Find where the given text appears and provide that cell's center as [X, Y] coordinate. 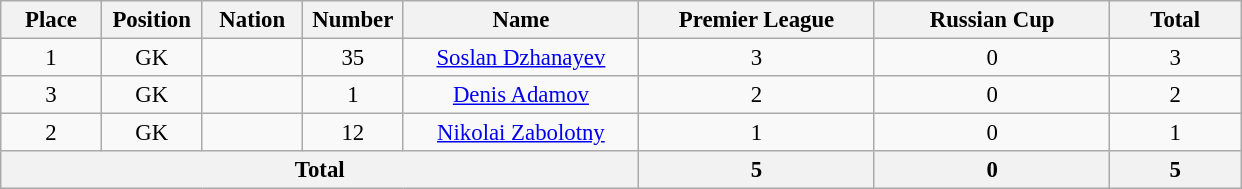
Place [52, 20]
Premier League [757, 20]
Russian Cup [992, 20]
Denis Adamov [521, 95]
Soslan Dzhanayev [521, 58]
35 [354, 58]
Name [521, 20]
Number [354, 20]
Position [152, 20]
12 [354, 133]
Nation [252, 20]
Nikolai Zabolotny [521, 133]
